Return the [x, y] coordinate for the center point of the cell that contains the specified text.  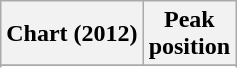
Chart (2012) [72, 34]
Peakposition [189, 34]
